Extract the [X, Y] coordinate from the center of the cell holding the provided text.  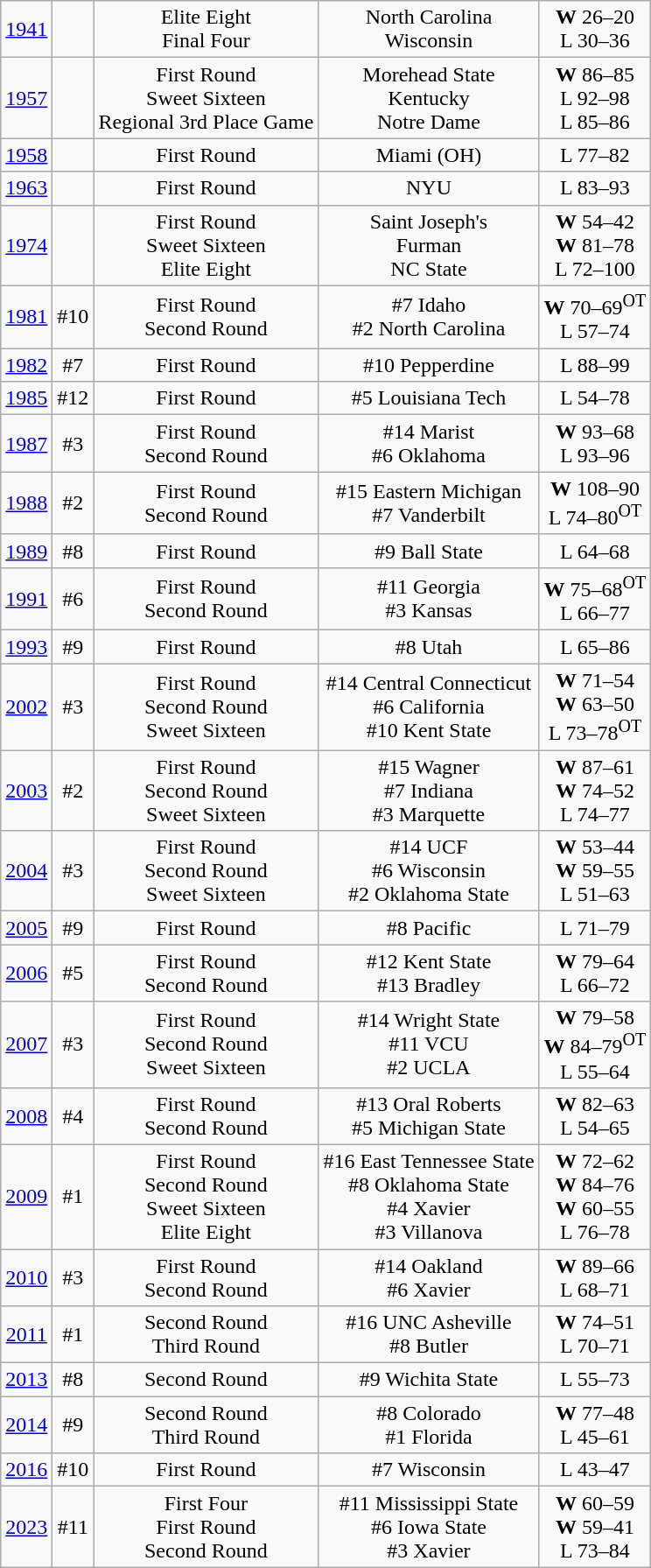
#4 [73, 1115]
W 70–69OTL 57–74 [595, 317]
#7 [73, 365]
1981 [26, 317]
#8 Pacific [429, 928]
L 65–86 [595, 647]
#7 Wisconsin [429, 1470]
2013 [26, 1380]
1941 [26, 30]
2002 [26, 707]
#15 Wagner#7 Indiana#3 Marquette [429, 791]
W 72–62W 84–76W 60–55L 76–78 [595, 1196]
2003 [26, 791]
2008 [26, 1115]
#15 Eastern Michigan#7 Vanderbilt [429, 503]
First RoundSecond RoundSweet SixteenElite Eight [206, 1196]
#14 Wright State#11 VCU#2 UCLA [429, 1045]
First RoundSweet SixteenRegional 3rd Place Game [206, 98]
#5 [73, 974]
#9 Ball State [429, 551]
North CarolinaWisconsin [429, 30]
W 89–66L 68–71 [595, 1278]
W 86–85L 92–98L 85–86 [595, 98]
#10 Pepperdine [429, 365]
W 82–63L 54–65 [595, 1115]
Elite EightFinal Four [206, 30]
2010 [26, 1278]
#13 Oral Roberts#5 Michigan State [429, 1115]
Morehead StateKentuckyNotre Dame [429, 98]
1982 [26, 365]
W 87–61W 74–52L 74–77 [595, 791]
W 77–48L 45–61 [595, 1425]
2005 [26, 928]
#16 UNC Asheville#8 Butler [429, 1334]
#7 Idaho#2 North Carolina [429, 317]
#8 Utah [429, 647]
1958 [26, 155]
Miami (OH) [429, 155]
#11 Mississippi State#6 Iowa State#3 Xavier [429, 1527]
W 93–68L 93–96 [595, 443]
W 74–51L 70–71 [595, 1334]
2023 [26, 1527]
2014 [26, 1425]
#14 Central Connecticut#6 California#10 Kent State [429, 707]
2009 [26, 1196]
L 64–68 [595, 551]
First FourFirst RoundSecond Round [206, 1527]
L 43–47 [595, 1470]
W 71–54W 63–50L 73–78OT [595, 707]
1987 [26, 443]
1963 [26, 188]
L 83–93 [595, 188]
W 108–90L 74–80OT [595, 503]
W 75–68OTL 66–77 [595, 599]
2011 [26, 1334]
W 79–64L 66–72 [595, 974]
2007 [26, 1045]
#11 [73, 1527]
Saint Joseph'sFurmanNC State [429, 245]
L 54–78 [595, 398]
W 60–59W 59–41L 73–84 [595, 1527]
1988 [26, 503]
L 88–99 [595, 365]
#8 Colorado#1 Florida [429, 1425]
1957 [26, 98]
#12 Kent State#13 Bradley [429, 974]
W 53–44W 59–55L 51–63 [595, 871]
First RoundSweet SixteenElite Eight [206, 245]
1974 [26, 245]
2016 [26, 1470]
L 71–79 [595, 928]
#6 [73, 599]
#14 Marist#6 Oklahoma [429, 443]
1993 [26, 647]
Second Round [206, 1380]
W 54–42W 81–78L 72–100 [595, 245]
#5 Louisiana Tech [429, 398]
#12 [73, 398]
2004 [26, 871]
W 79–58W 84–79OTL 55–64 [595, 1045]
#14 UCF#6 Wisconsin#2 Oklahoma State [429, 871]
L 77–82 [595, 155]
#11 Georgia#3 Kansas [429, 599]
1989 [26, 551]
1991 [26, 599]
2006 [26, 974]
NYU [429, 188]
#9 Wichita State [429, 1380]
#16 East Tennessee State#8 Oklahoma State#4 Xavier#3 Villanova [429, 1196]
L 55–73 [595, 1380]
1985 [26, 398]
W 26–20L 30–36 [595, 30]
#14 Oakland#6 Xavier [429, 1278]
